Locate the cell with the specified text and output its [X, Y] center coordinate. 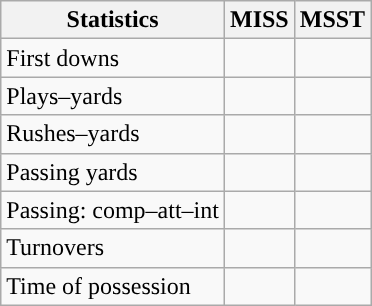
Rushes–yards [113, 134]
Time of possession [113, 286]
Turnovers [113, 248]
MSST [332, 20]
Statistics [113, 20]
First downs [113, 58]
Passing yards [113, 172]
MISS [259, 20]
Plays–yards [113, 96]
Passing: comp–att–int [113, 210]
